Extract the [x, y] coordinate from the center of the cell holding the provided text.  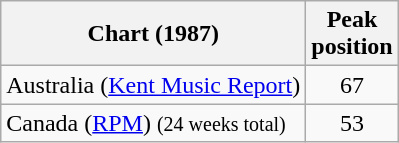
Canada (RPM) (24 weeks total) [154, 123]
Australia (Kent Music Report) [154, 85]
53 [352, 123]
Chart (1987) [154, 34]
Peakposition [352, 34]
67 [352, 85]
